Identify which cell holds the provided text, then report its [x, y] central coordinate. 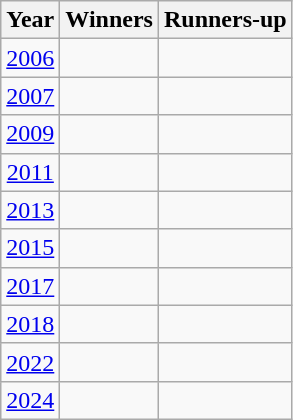
2022 [30, 362]
2007 [30, 96]
2015 [30, 248]
2018 [30, 324]
Runners-up [225, 20]
2017 [30, 286]
Winners [110, 20]
2009 [30, 134]
Year [30, 20]
2024 [30, 400]
2006 [30, 58]
2013 [30, 210]
2011 [30, 172]
